Find where the given text appears and provide that cell's center as (X, Y) coordinate. 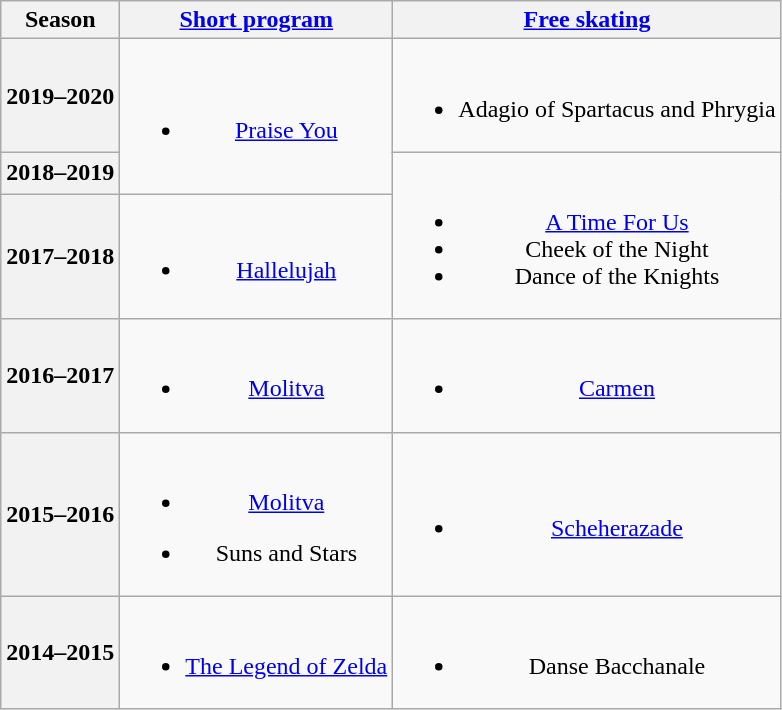
2017–2018 (60, 256)
Free skating (587, 20)
Molitva Suns and Stars (256, 514)
2015–2016 (60, 514)
2018–2019 (60, 173)
A Time For Us Cheek of the Night Dance of the Knights (587, 236)
Molitva (256, 376)
Scheherazade (587, 514)
The Legend of Zelda (256, 652)
2019–2020 (60, 96)
Adagio of Spartacus and Phrygia (587, 96)
Praise You (256, 116)
Season (60, 20)
Carmen (587, 376)
2016–2017 (60, 376)
Short program (256, 20)
Danse Bacchanale (587, 652)
2014–2015 (60, 652)
Hallelujah (256, 256)
